Extract the (x, y) coordinate from the center of the cell holding the provided text.  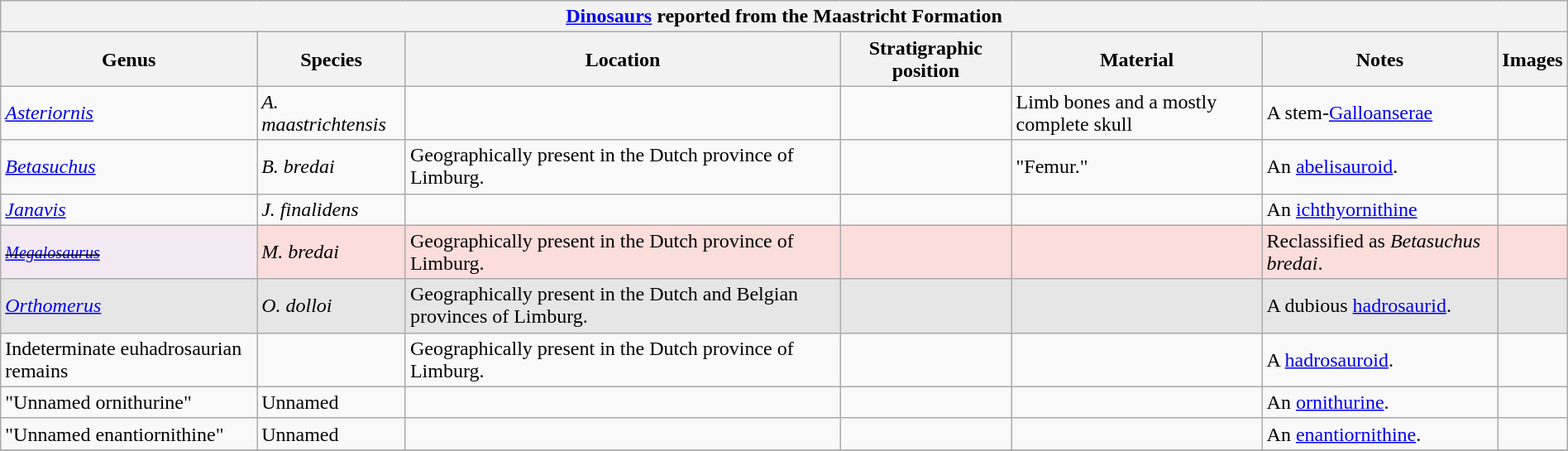
Dinosaurs reported from the Maastricht Formation (784, 17)
Genus (129, 60)
Geographically present in the Dutch and Belgian provinces of Limburg. (622, 306)
Reclassified as Betasuchus bredai. (1379, 252)
A dubious hadrosaurid. (1379, 306)
Asteriornis (129, 113)
Janavis (129, 209)
Notes (1379, 60)
Orthomerus (129, 306)
Images (1532, 60)
"Unnamed ornithurine" (129, 402)
"Femur." (1136, 167)
An abelisauroid. (1379, 167)
Betasuchus (129, 167)
An enantiornithine. (1379, 434)
O. dolloi (332, 306)
B. bredai (332, 167)
Indeterminate euhadrosaurian remains (129, 359)
M. bredai (332, 252)
A. maastrichtensis (332, 113)
Stratigraphic position (926, 60)
An ichthyornithine (1379, 209)
A stem-Galloanserae (1379, 113)
A hadrosauroid. (1379, 359)
J. finalidens (332, 209)
Limb bones and a mostly complete skull (1136, 113)
"Unnamed enantiornithine" (129, 434)
Material (1136, 60)
Megalosaurus (129, 252)
Location (622, 60)
An ornithurine. (1379, 402)
Species (332, 60)
